For the text-containing cell, return its midpoint in [X, Y] coordinate format. 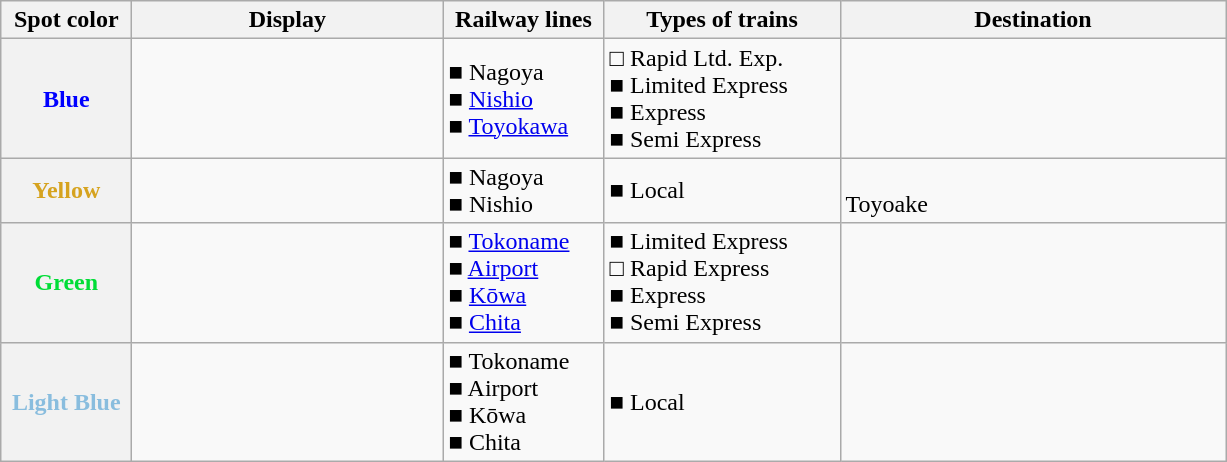
Railway lines [524, 20]
■ Limited Express□ Rapid Express■ Express■ Semi Express [722, 282]
Toyoake [1033, 190]
Destination [1033, 20]
Green [66, 282]
□ Rapid Ltd. Exp.■ Limited Express■ Express■ Semi Express [722, 98]
■ Nagoya■ Nishio■ Toyokawa [524, 98]
Spot color [66, 20]
Yellow [66, 190]
Blue [66, 98]
Types of trains [722, 20]
Light Blue [66, 402]
Display [288, 20]
■ Nagoya■ Nishio [524, 190]
